Detect which cell encompasses the target text, then output its [x, y] center coordinate. 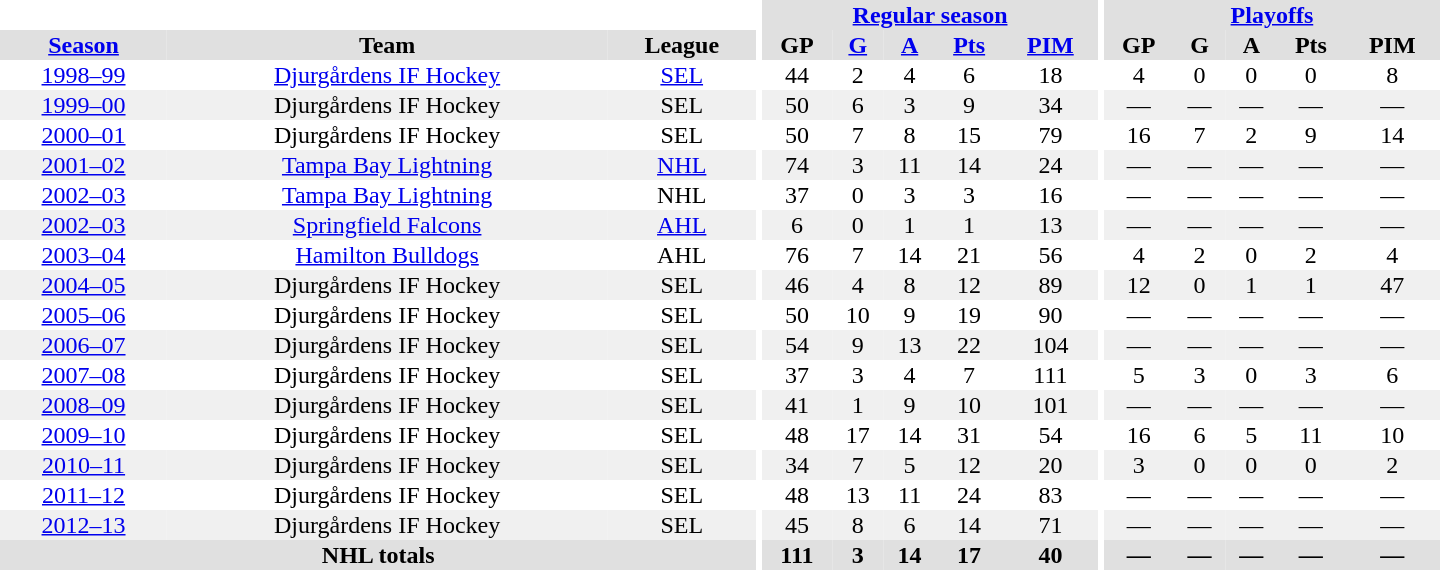
Hamilton Bulldogs [387, 255]
18 [1050, 75]
Springfield Falcons [387, 225]
2000–01 [84, 135]
2003–04 [84, 255]
45 [797, 525]
Season [84, 45]
46 [797, 285]
41 [797, 405]
2012–13 [84, 525]
101 [1050, 405]
2011–12 [84, 495]
79 [1050, 135]
Playoffs [1272, 15]
15 [970, 135]
NHL totals [378, 555]
Team [387, 45]
74 [797, 165]
2007–08 [84, 375]
71 [1050, 525]
31 [970, 435]
56 [1050, 255]
20 [1050, 465]
76 [797, 255]
Regular season [930, 15]
1998–99 [84, 75]
2001–02 [84, 165]
2009–10 [84, 435]
League [682, 45]
2006–07 [84, 345]
44 [797, 75]
22 [970, 345]
83 [1050, 495]
1999–00 [84, 105]
89 [1050, 285]
2004–05 [84, 285]
19 [970, 315]
21 [970, 255]
2010–11 [84, 465]
90 [1050, 315]
47 [1392, 285]
40 [1050, 555]
2005–06 [84, 315]
104 [1050, 345]
2008–09 [84, 405]
